Return (x, y) of the center of cell containing provided text 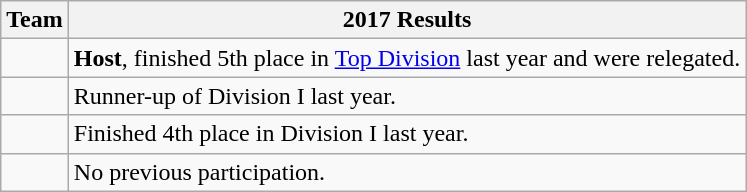
No previous participation. (406, 172)
Team (35, 20)
Host, finished 5th place in Top Division last year and were relegated. (406, 58)
Finished 4th place in Division I last year. (406, 134)
2017 Results (406, 20)
Runner-up of Division I last year. (406, 96)
